Pinpoint the cell where the given text exists, returning its (x, y) midpoint coordinate. 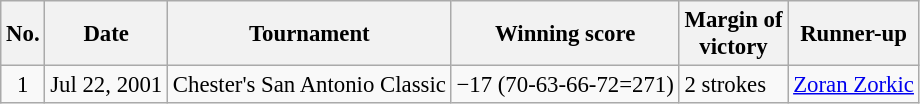
Jul 22, 2001 (106, 85)
Chester's San Antonio Classic (310, 85)
Margin ofvictory (734, 34)
2 strokes (734, 85)
Date (106, 34)
1 (23, 85)
Runner-up (854, 34)
Zoran Zorkic (854, 85)
No. (23, 34)
Tournament (310, 34)
−17 (70-63-66-72=271) (565, 85)
Winning score (565, 34)
